Scan for the cell matching the given text and deliver its [x, y] coordinate at center. 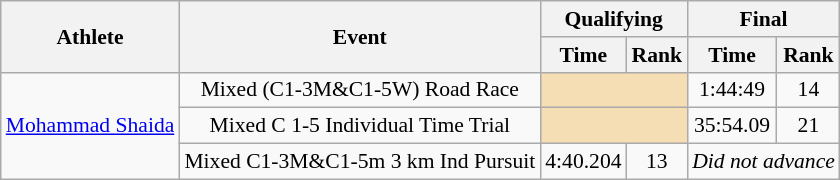
1:44:49 [732, 90]
Athlete [90, 36]
Did not advance [764, 162]
Qualifying [614, 19]
35:54.09 [732, 126]
14 [808, 90]
Mohammad Shaida [90, 126]
Mixed C1-3M&C1-5m 3 km Ind Pursuit [360, 162]
Event [360, 36]
21 [808, 126]
Mixed (C1-3M&C1-5W) Road Race [360, 90]
Final [764, 19]
Mixed C 1-5 Individual Time Trial [360, 126]
13 [658, 162]
4:40.204 [583, 162]
